Locate the cell with the specified text and output its [x, y] center coordinate. 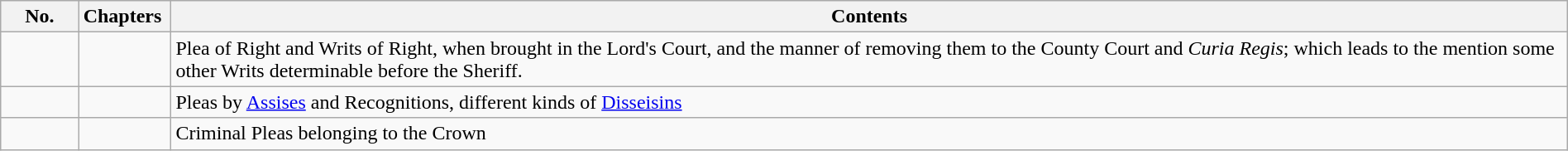
Contents [869, 17]
No. [40, 17]
Chapters [125, 17]
Pleas by Assises and Recognitions, different kinds of Disseisins [869, 102]
Criminal Pleas belonging to the Crown [869, 134]
